Determine the (X, Y) coordinate at the center of the cell enclosing the given text.  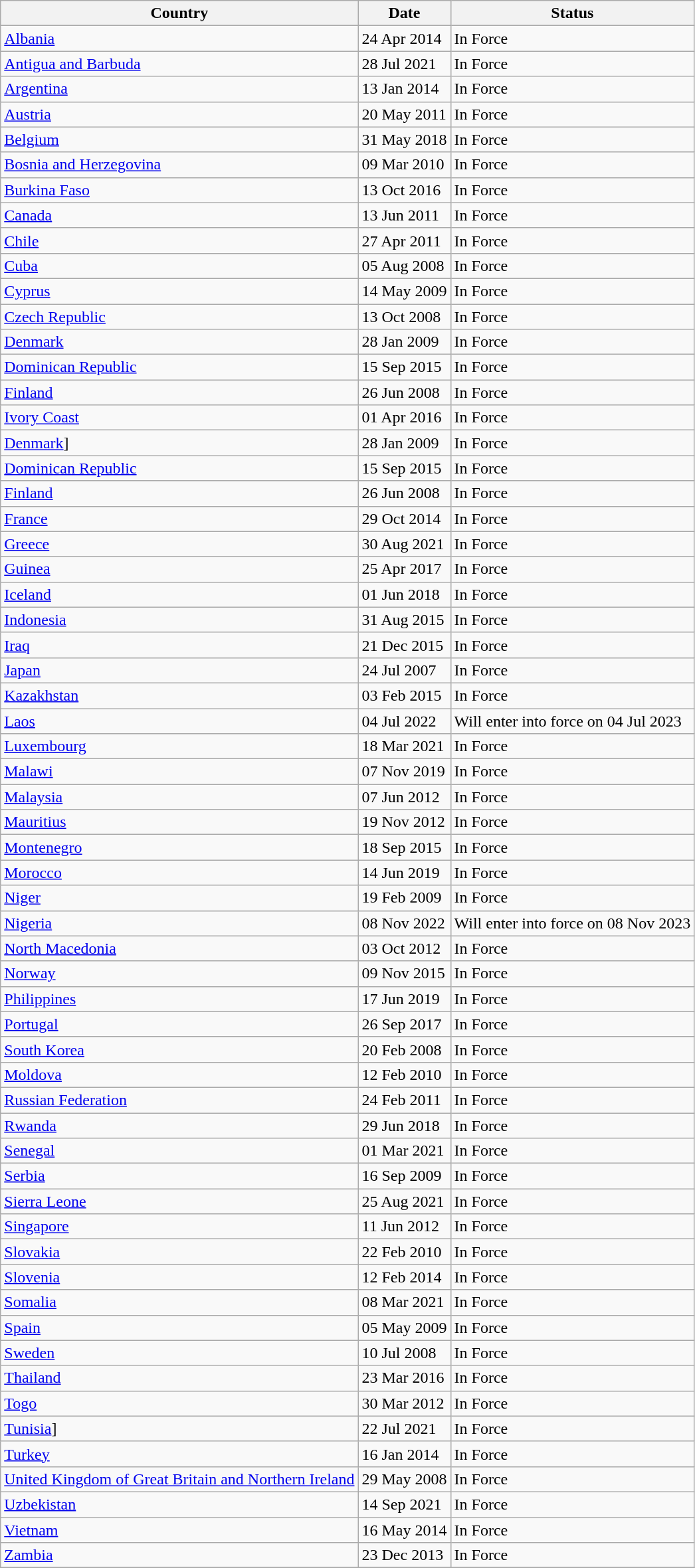
27 Apr 2011 (404, 240)
16 Jan 2014 (404, 1454)
22 Jul 2021 (404, 1429)
Uzbekistan (179, 1504)
Serbia (179, 1176)
Chile (179, 240)
13 Jun 2011 (404, 215)
04 Jul 2022 (404, 721)
30 Aug 2021 (404, 544)
29 May 2008 (404, 1479)
Sweden (179, 1353)
11 Jun 2012 (404, 1227)
08 Mar 2021 (404, 1302)
19 Feb 2009 (404, 898)
05 May 2009 (404, 1328)
01 Apr 2016 (404, 418)
Moldova (179, 1075)
Thailand (179, 1378)
09 Mar 2010 (404, 165)
Burkina Faso (179, 190)
Portugal (179, 1024)
Spain (179, 1328)
22 Feb 2010 (404, 1252)
Slovakia (179, 1252)
12 Feb 2010 (404, 1075)
31 Aug 2015 (404, 620)
18 Mar 2021 (404, 746)
25 Apr 2017 (404, 569)
Senegal (179, 1151)
Singapore (179, 1227)
20 Feb 2008 (404, 1049)
Status (573, 13)
28 Jul 2021 (404, 64)
07 Nov 2019 (404, 772)
Will enter into force on 08 Nov 2023 (573, 923)
05 Aug 2008 (404, 266)
Canada (179, 215)
Zambia (179, 1555)
North Macedonia (179, 948)
Slovenia (179, 1277)
Greece (179, 544)
Togo (179, 1403)
31 May 2018 (404, 139)
Albania (179, 39)
Czech Republic (179, 317)
19 Nov 2012 (404, 822)
13 Jan 2014 (404, 89)
12 Feb 2014 (404, 1277)
Japan (179, 670)
24 Jul 2007 (404, 670)
Morocco (179, 873)
Turkey (179, 1454)
Indonesia (179, 620)
Argentina (179, 89)
Cuba (179, 266)
Guinea (179, 569)
07 Jun 2012 (404, 797)
South Korea (179, 1049)
14 Jun 2019 (404, 873)
Philippines (179, 999)
United Kingdom of Great Britain and Northern Ireland (179, 1479)
Somalia (179, 1302)
Will enter into force on 04 Jul 2023 (573, 721)
Montenegro (179, 847)
Malaysia (179, 797)
18 Sep 2015 (404, 847)
Iraq (179, 645)
26 Sep 2017 (404, 1024)
01 Jun 2018 (404, 594)
Nigeria (179, 923)
Laos (179, 721)
Austria (179, 114)
23 Mar 2016 (404, 1378)
Cyprus (179, 291)
Tunisia] (179, 1429)
25 Aug 2021 (404, 1201)
Country (179, 13)
16 May 2014 (404, 1529)
Russian Federation (179, 1100)
17 Jun 2019 (404, 999)
16 Sep 2009 (404, 1176)
14 May 2009 (404, 291)
Denmark (179, 342)
13 Oct 2016 (404, 190)
Norway (179, 974)
03 Oct 2012 (404, 948)
08 Nov 2022 (404, 923)
Bosnia and Herzegovina (179, 165)
21 Dec 2015 (404, 645)
13 Oct 2008 (404, 317)
03 Feb 2015 (404, 695)
Malawi (179, 772)
Mauritius (179, 822)
20 May 2011 (404, 114)
24 Apr 2014 (404, 39)
Vietnam (179, 1529)
France (179, 519)
Niger (179, 898)
09 Nov 2015 (404, 974)
23 Dec 2013 (404, 1555)
30 Mar 2012 (404, 1403)
Antigua and Barbuda (179, 64)
10 Jul 2008 (404, 1353)
Sierra Leone (179, 1201)
24 Feb 2011 (404, 1100)
29 Oct 2014 (404, 519)
14 Sep 2021 (404, 1504)
Kazakhstan (179, 695)
01 Mar 2021 (404, 1151)
Denmark] (179, 443)
Iceland (179, 594)
29 Jun 2018 (404, 1126)
Rwanda (179, 1126)
Belgium (179, 139)
Ivory Coast (179, 418)
Luxembourg (179, 746)
Date (404, 13)
